Return the [x, y] coordinate for the center point of the cell that contains the specified text.  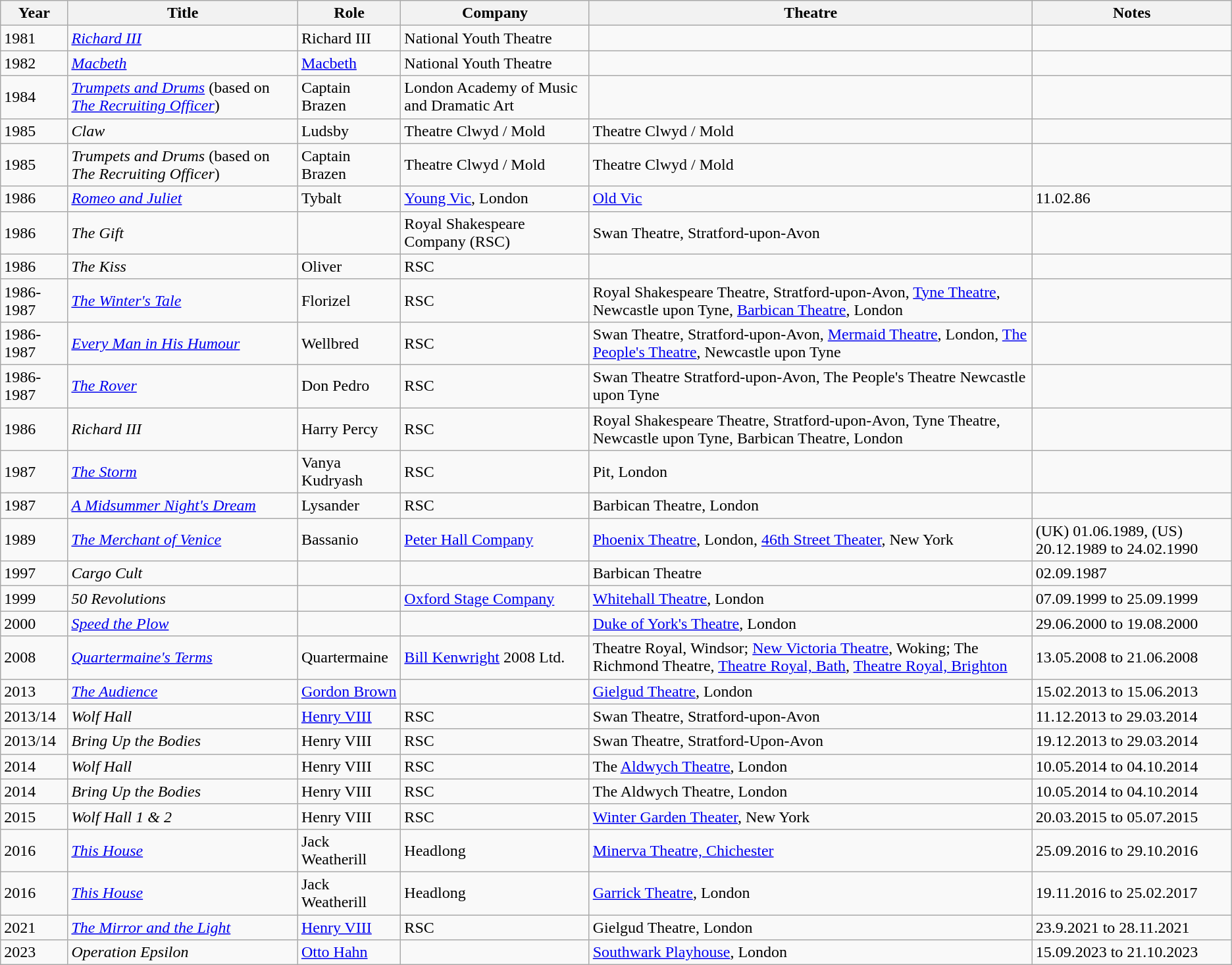
Old Vic [811, 199]
20.03.2015 to 05.07.2015 [1132, 816]
Otto Hahn [349, 953]
Oxford Stage Company [495, 599]
(UK) 01.06.1989, (US) 20.12.1989 to 24.02.1990 [1132, 539]
Minerva Theatre, Chichester [811, 850]
Bill Kenwright 2008 Ltd. [495, 658]
2023 [34, 953]
Peter Hall Company [495, 539]
1999 [34, 599]
Gordon Brown [349, 691]
15.02.2013 to 15.06.2013 [1132, 691]
Don Pedro [349, 385]
The Audience [183, 691]
London Academy of Music and Dramatic Art [495, 97]
Young Vic, London [495, 199]
The Storm [183, 472]
1989 [34, 539]
Royal Shakespeare Company (RSC) [495, 233]
Pit, London [811, 472]
11.12.2013 to 29.03.2014 [1132, 716]
The Rover [183, 385]
Vanya Kudryash [349, 472]
Theatre [811, 13]
29.06.2000 to 19.08.2000 [1132, 624]
Lysander [349, 506]
25.09.2016 to 29.10.2016 [1132, 850]
1981 [34, 38]
2013 [34, 691]
1997 [34, 574]
Operation Epsilon [183, 953]
2015 [34, 816]
11.02.86 [1132, 199]
2021 [34, 927]
Speed the Plow [183, 624]
1982 [34, 63]
The Kiss [183, 266]
07.09.1999 to 25.09.1999 [1132, 599]
Swan Theatre Stratford-upon-Avon, The People's Theatre Newcastle upon Tyne [811, 385]
13.05.2008 to 21.06.2008 [1132, 658]
Cargo Cult [183, 574]
50 Revolutions [183, 599]
The Gift [183, 233]
23.9.2021 to 28.11.2021 [1132, 927]
Swan Theatre, Stratford-upon-Avon, Mermaid Theatre, London, The People's Theatre, Newcastle upon Tyne [811, 343]
Tybalt [349, 199]
15.09.2023 to 21.10.2023 [1132, 953]
Garrick Theatre, London [811, 893]
1984 [34, 97]
Whitehall Theatre, London [811, 599]
Theatre Royal, Windsor; New Victoria Theatre, Woking; The Richmond Theatre, Theatre Royal, Bath, Theatre Royal, Brighton [811, 658]
Romeo and Juliet [183, 199]
A Midsummer Night's Dream [183, 506]
Barbican Theatre [811, 574]
Florizel [349, 300]
Every Man in His Humour [183, 343]
Company [495, 13]
Quartermaine [349, 658]
19.12.2013 to 29.03.2014 [1132, 741]
2000 [34, 624]
Oliver [349, 266]
Winter Garden Theater, New York [811, 816]
Harry Percy [349, 429]
The Merchant of Venice [183, 539]
Bassanio [349, 539]
19.11.2016 to 25.02.2017 [1132, 893]
Southwark Playhouse, London [811, 953]
02.09.1987 [1132, 574]
The Mirror and the Light [183, 927]
Wolf Hall 1 & 2 [183, 816]
Quartermaine's Terms [183, 658]
Title [183, 13]
Wellbred [349, 343]
2008 [34, 658]
The Winter's Tale [183, 300]
Notes [1132, 13]
Claw [183, 131]
Phoenix Theatre, London, 46th Street Theater, New York [811, 539]
Barbican Theatre, London [811, 506]
Ludsby [349, 131]
Swan Theatre, Stratford-Upon-Avon [811, 741]
Role [349, 13]
Year [34, 13]
Duke of York's Theatre, London [811, 624]
